Determine the (x, y) coordinate at the center of the cell enclosing the given text.  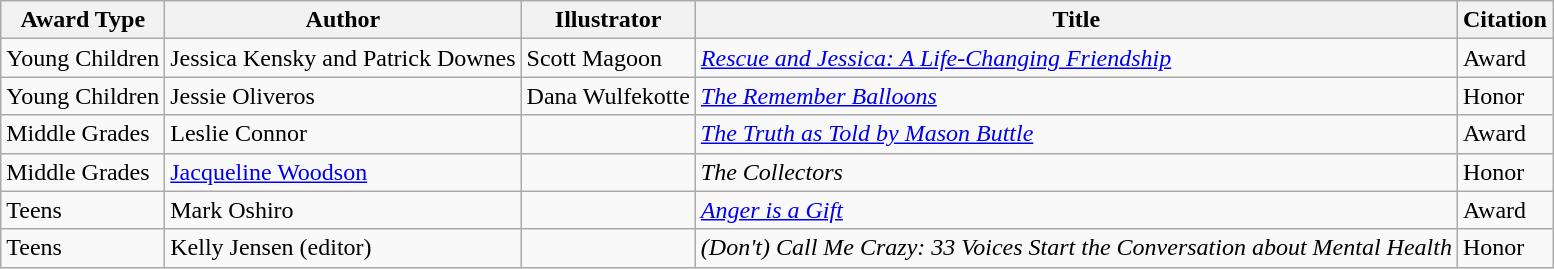
Anger is a Gift (1076, 210)
The Remember Balloons (1076, 96)
Jessica Kensky and Patrick Downes (343, 58)
Illustrator (608, 20)
Jessie Oliveros (343, 96)
Mark Oshiro (343, 210)
Kelly Jensen (editor) (343, 248)
The Truth as Told by Mason Buttle (1076, 134)
Citation (1504, 20)
The Collectors (1076, 172)
Author (343, 20)
Dana Wulfekotte (608, 96)
Title (1076, 20)
Award Type (83, 20)
Leslie Connor (343, 134)
Scott Magoon (608, 58)
(Don't) Call Me Crazy: 33 Voices Start the Conversation about Mental Health (1076, 248)
Rescue and Jessica: A Life-Changing Friendship (1076, 58)
Jacqueline Woodson (343, 172)
